Find where the given text appears and provide that cell's center as [x, y] coordinate. 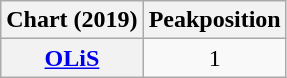
Peakposition [214, 20]
Chart (2019) [72, 20]
1 [214, 58]
OLiS [72, 58]
